Return [x, y] of the center of cell containing provided text 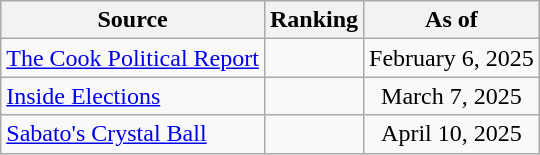
As of [452, 20]
February 6, 2025 [452, 58]
April 10, 2025 [452, 134]
March 7, 2025 [452, 96]
The Cook Political Report [133, 58]
Source [133, 20]
Sabato's Crystal Ball [133, 134]
Inside Elections [133, 96]
Ranking [314, 20]
